For the text-containing cell, return its midpoint in (x, y) coordinate format. 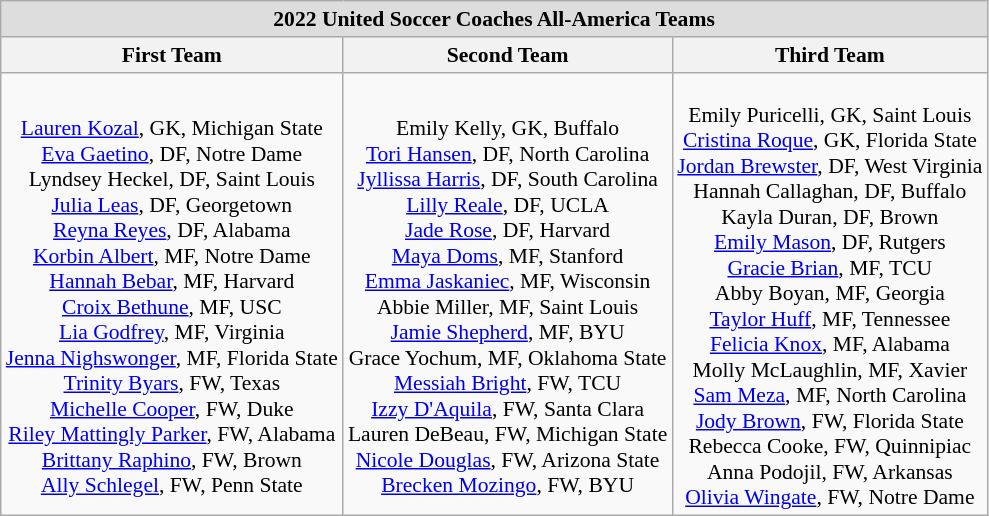
Third Team (830, 55)
First Team (172, 55)
Second Team (508, 55)
2022 United Soccer Coaches All-America Teams (494, 19)
